Return [X, Y] of the center of cell containing provided text 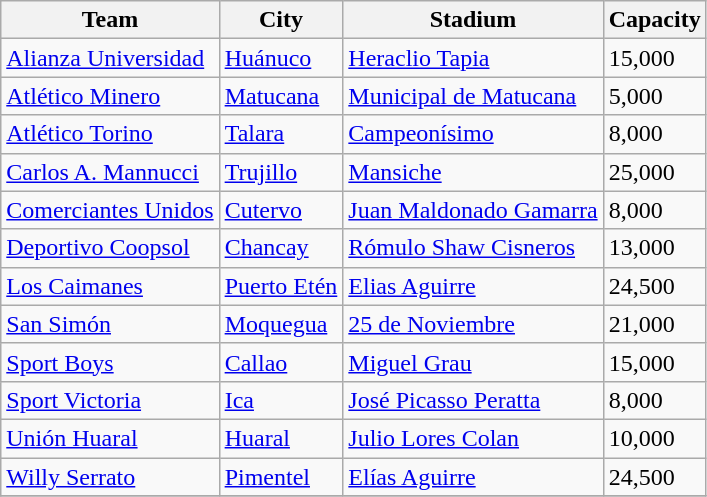
Sport Victoria [110, 400]
Miguel Grau [473, 362]
Los Caimanes [110, 286]
Chancay [281, 248]
Puerto Etén [281, 286]
Unión Huaral [110, 438]
21,000 [654, 324]
Matucana [281, 96]
Sport Boys [110, 362]
José Picasso Peratta [473, 400]
Moquegua [281, 324]
Mansiche [473, 172]
Capacity [654, 20]
Alianza Universidad [110, 58]
Ica [281, 400]
Rómulo Shaw Cisneros [473, 248]
25 de Noviembre [473, 324]
Heraclio Tapia [473, 58]
Team [110, 20]
City [281, 20]
Elias Aguirre [473, 286]
Atlético Minero [110, 96]
Municipal de Matucana [473, 96]
Atlético Torino [110, 134]
25,000 [654, 172]
Campeonísimo [473, 134]
Callao [281, 362]
Juan Maldonado Gamarra [473, 210]
Huánuco [281, 58]
Elías Aguirre [473, 477]
Comerciantes Unidos [110, 210]
Pimentel [281, 477]
Cutervo [281, 210]
San Simón [110, 324]
5,000 [654, 96]
Stadium [473, 20]
Julio Lores Colan [473, 438]
Trujillo [281, 172]
10,000 [654, 438]
Talara [281, 134]
Willy Serrato [110, 477]
Carlos A. Mannucci [110, 172]
Huaral [281, 438]
Deportivo Coopsol [110, 248]
13,000 [654, 248]
